Return [x, y] of the center of cell containing provided text 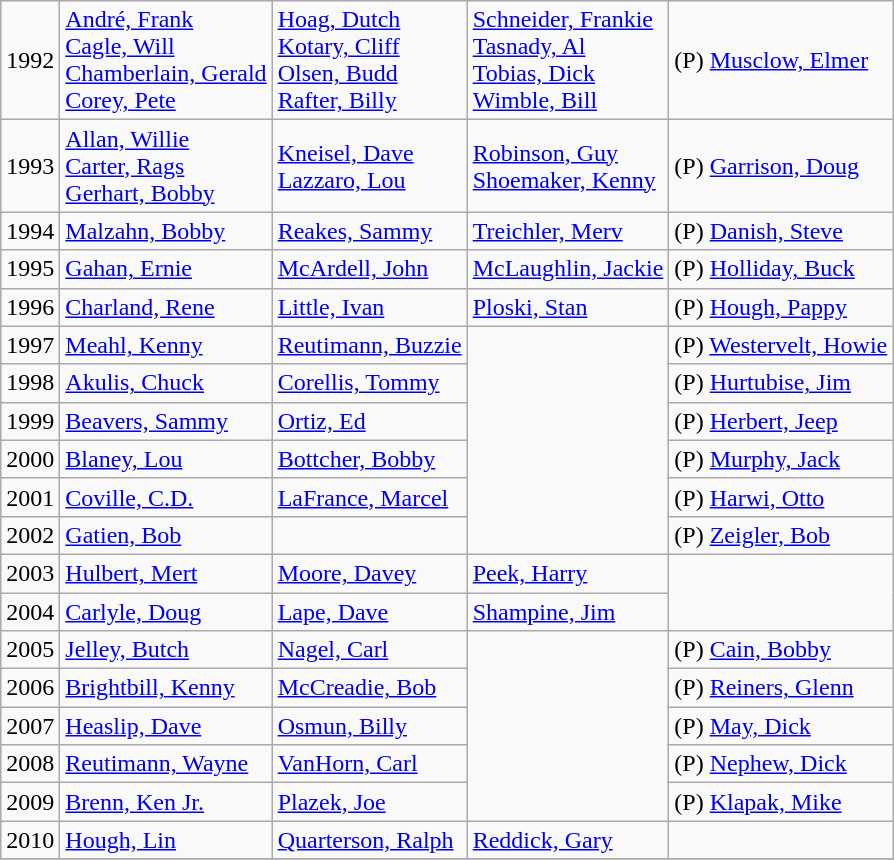
VanHorn, Carl [370, 764]
Malzahn, Bobby [166, 231]
2006 [30, 688]
Jelley, Butch [166, 650]
Ortiz, Ed [370, 421]
Coville, C.D. [166, 497]
(P) Zeigler, Bob [781, 535]
Hulbert, Mert [166, 573]
1996 [30, 307]
Akulis, Chuck [166, 383]
Beavers, Sammy [166, 421]
(P) Musclow, Elmer [781, 60]
(P) May, Dick [781, 726]
(P) Nephew, Dick [781, 764]
Treichler, Merv [568, 231]
Hoag, DutchKotary, CliffOlsen, BuddRafter, Billy [370, 60]
Reddick, Gary [568, 840]
Gatien, Bob [166, 535]
1995 [30, 269]
Kneisel, DaveLazzaro, Lou [370, 166]
1997 [30, 345]
Schneider, FrankieTasnady, AlTobias, DickWimble, Bill [568, 60]
2000 [30, 459]
2003 [30, 573]
Reutimann, Wayne [166, 764]
Moore, Davey [370, 573]
2010 [30, 840]
(P) Reiners, Glenn [781, 688]
(P) Westervelt, Howie [781, 345]
Brightbill, Kenny [166, 688]
2008 [30, 764]
2001 [30, 497]
2004 [30, 611]
(P) Herbert, Jeep [781, 421]
McArdell, John [370, 269]
(P) Holliday, Buck [781, 269]
Shampine, Jim [568, 611]
(P) Murphy, Jack [781, 459]
Brenn, Ken Jr. [166, 802]
Quarterson, Ralph [370, 840]
André, FrankCagle, WillChamberlain, GeraldCorey, Pete [166, 60]
Heaslip, Dave [166, 726]
Nagel, Carl [370, 650]
Peek, Harry [568, 573]
LaFrance, Marcel [370, 497]
(P) Hurtubise, Jim [781, 383]
(P) Cain, Bobby [781, 650]
1999 [30, 421]
Lape, Dave [370, 611]
(P) Hough, Pappy [781, 307]
Allan, WillieCarter, RagsGerhart, Bobby [166, 166]
2002 [30, 535]
(P) Garrison, Doug [781, 166]
Corellis, Tommy [370, 383]
(P) Danish, Steve [781, 231]
Robinson, GuyShoemaker, Kenny [568, 166]
Osmun, Billy [370, 726]
Gahan, Ernie [166, 269]
Bottcher, Bobby [370, 459]
Plazek, Joe [370, 802]
1998 [30, 383]
2007 [30, 726]
1993 [30, 166]
Carlyle, Doug [166, 611]
2005 [30, 650]
McLaughlin, Jackie [568, 269]
Blaney, Lou [166, 459]
2009 [30, 802]
Hough, Lin [166, 840]
Charland, Rene [166, 307]
(P) Klapak, Mike [781, 802]
McCreadie, Bob [370, 688]
Ploski, Stan [568, 307]
1994 [30, 231]
Reakes, Sammy [370, 231]
Little, Ivan [370, 307]
Meahl, Kenny [166, 345]
Reutimann, Buzzie [370, 345]
1992 [30, 60]
(P) Harwi, Otto [781, 497]
